Locate the cell with the specified text and output its [x, y] center coordinate. 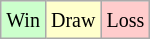
Loss [126, 20]
Win [24, 20]
Draw [72, 20]
